Scan for the cell matching the given text and deliver its [x, y] coordinate at center. 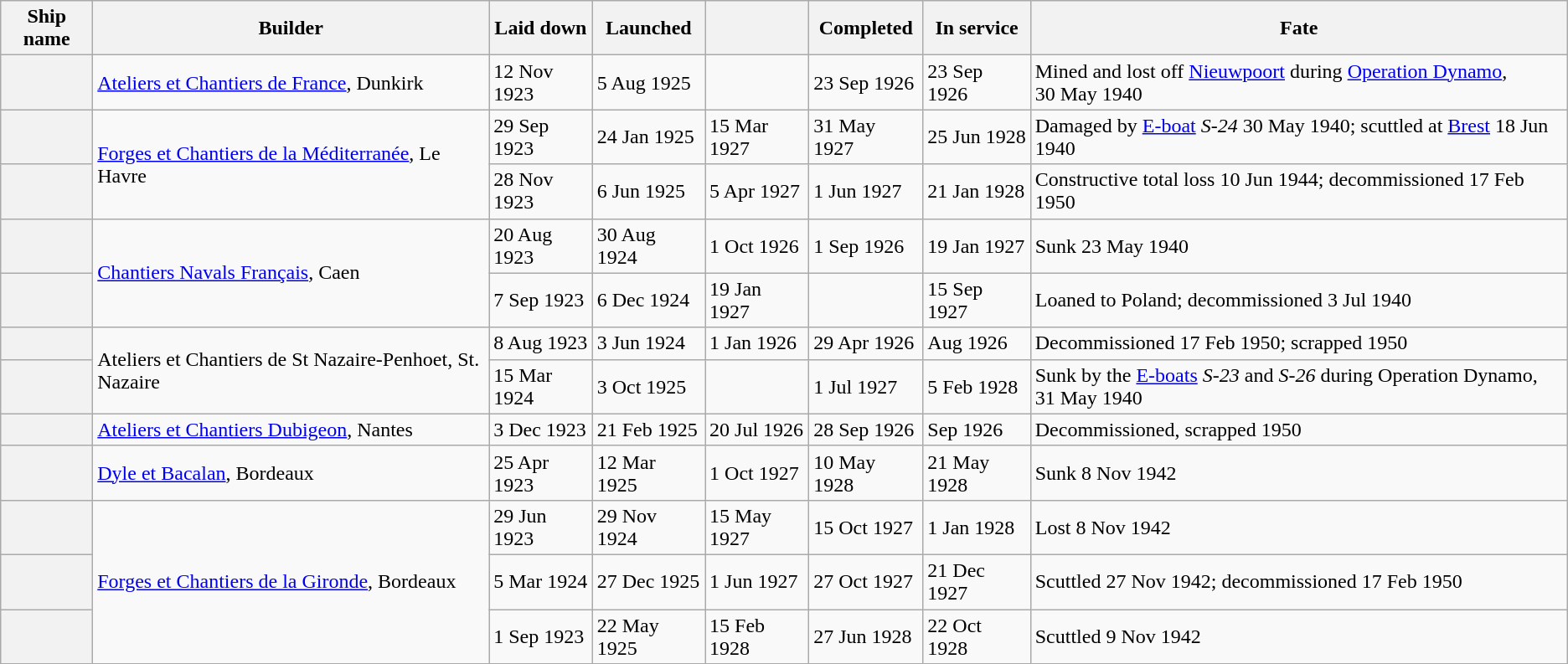
30 Aug 1924 [648, 246]
Ateliers et Chantiers Dubigeon, Nantes [291, 430]
12 Nov 1923 [541, 82]
25 Apr 1923 [541, 472]
1 Sep 1926 [866, 246]
Forges et Chantiers de la Méditerranée, Le Havre [291, 164]
Ateliers et Chantiers de St Nazaire-Penhoet, St. Nazaire [291, 370]
Ship name [47, 28]
7 Sep 1923 [541, 300]
Sunk by the E-boats S-23 and S-26 during Operation Dynamo, 31 May 1940 [1298, 387]
In service [977, 28]
Launched [648, 28]
Dyle et Bacalan, Bordeaux [291, 472]
22 Oct 1928 [977, 636]
Constructive total loss 10 Jun 1944; decommissioned 17 Feb 1950 [1298, 191]
15 May 1927 [757, 528]
3 Jun 1924 [648, 343]
Decommissioned, scrapped 1950 [1298, 430]
25 Jun 1928 [977, 137]
15 Sep 1927 [977, 300]
24 Jan 1925 [648, 137]
Laid down [541, 28]
1 Jan 1928 [977, 528]
1 Jul 1927 [866, 387]
15 Feb 1928 [757, 636]
29 Sep 1923 [541, 137]
27 Jun 1928 [866, 636]
1 Jan 1926 [757, 343]
27 Oct 1927 [866, 581]
Decommissioned 17 Feb 1950; scrapped 1950 [1298, 343]
1 Sep 1923 [541, 636]
5 Aug 1925 [648, 82]
29 Nov 1924 [648, 528]
3 Dec 1923 [541, 430]
5 Mar 1924 [541, 581]
29 Jun 1923 [541, 528]
Lost 8 Nov 1942 [1298, 528]
Damaged by E-boat S-24 30 May 1940; scuttled at Brest 18 Jun 1940 [1298, 137]
6 Dec 1924 [648, 300]
15 Mar 1924 [541, 387]
22 May 1925 [648, 636]
29 Apr 1926 [866, 343]
1 Oct 1926 [757, 246]
10 May 1928 [866, 472]
5 Feb 1928 [977, 387]
Forges et Chantiers de la Gironde, Bordeaux [291, 581]
Chantiers Navals Français, Caen [291, 273]
21 Dec 1927 [977, 581]
Sep 1926 [977, 430]
Sunk 8 Nov 1942 [1298, 472]
3 Oct 1925 [648, 387]
5 Apr 1927 [757, 191]
28 Sep 1926 [866, 430]
Sunk 23 May 1940 [1298, 246]
Builder [291, 28]
20 Aug 1923 [541, 246]
Fate [1298, 28]
15 Mar 1927 [757, 137]
Aug 1926 [977, 343]
28 Nov 1923 [541, 191]
27 Dec 1925 [648, 581]
31 May 1927 [866, 137]
Scuttled 27 Nov 1942; decommissioned 17 Feb 1950 [1298, 581]
Completed [866, 28]
Loaned to Poland; decommissioned 3 Jul 1940 [1298, 300]
21 May 1928 [977, 472]
15 Oct 1927 [866, 528]
1 Oct 1927 [757, 472]
21 Jan 1928 [977, 191]
20 Jul 1926 [757, 430]
Ateliers et Chantiers de France, Dunkirk [291, 82]
21 Feb 1925 [648, 430]
Scuttled 9 Nov 1942 [1298, 636]
8 Aug 1923 [541, 343]
12 Mar 1925 [648, 472]
6 Jun 1925 [648, 191]
Mined and lost off Nieuwpoort during Operation Dynamo, 30 May 1940 [1298, 82]
